Output the (x, y) coordinate of the center of the cell containing the given text.  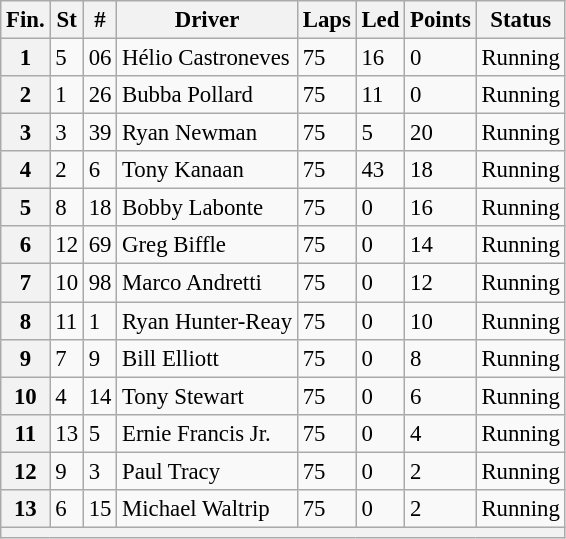
15 (100, 509)
Ryan Hunter-Reay (208, 321)
Driver (208, 20)
06 (100, 58)
Greg Biffle (208, 245)
Status (520, 20)
98 (100, 283)
Paul Tracy (208, 471)
Ryan Newman (208, 133)
Tony Kanaan (208, 170)
Michael Waltrip (208, 509)
Led (380, 20)
Ernie Francis Jr. (208, 433)
Bill Elliott (208, 358)
Bobby Labonte (208, 208)
Laps (326, 20)
20 (440, 133)
Tony Stewart (208, 396)
Fin. (26, 20)
Marco Andretti (208, 283)
43 (380, 170)
Hélio Castroneves (208, 58)
# (100, 20)
26 (100, 95)
39 (100, 133)
St (66, 20)
69 (100, 245)
Points (440, 20)
Bubba Pollard (208, 95)
